Provide the [X, Y] coordinate of the cell's center where the given text is located.  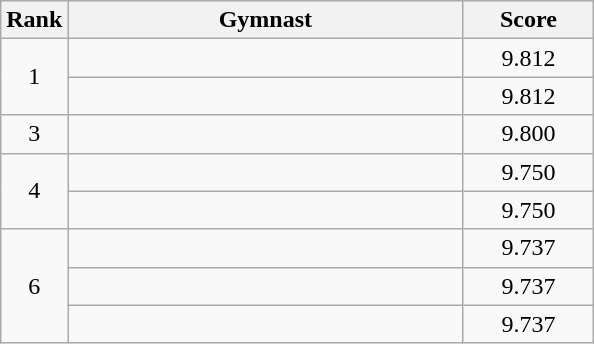
1 [34, 77]
Gymnast [266, 20]
9.800 [528, 134]
Score [528, 20]
3 [34, 134]
4 [34, 191]
Rank [34, 20]
6 [34, 286]
